From the cell containing the given text, extract its center point as [X, Y] coordinate. 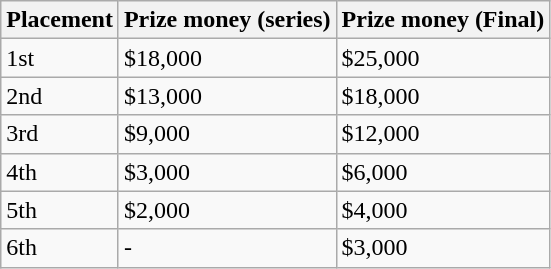
Placement [60, 20]
$2,000 [227, 210]
- [227, 248]
Prize money (Final) [443, 20]
3rd [60, 134]
Prize money (series) [227, 20]
$9,000 [227, 134]
$13,000 [227, 96]
5th [60, 210]
4th [60, 172]
$4,000 [443, 210]
2nd [60, 96]
$25,000 [443, 58]
$12,000 [443, 134]
$6,000 [443, 172]
6th [60, 248]
1st [60, 58]
